Locate the cell with the specified text and output its [x, y] center coordinate. 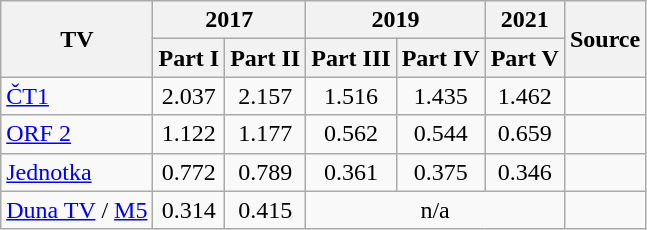
1.435 [440, 96]
1.177 [266, 134]
0.415 [266, 210]
0.544 [440, 134]
0.314 [189, 210]
0.361 [351, 172]
2021 [524, 20]
2017 [230, 20]
0.789 [266, 172]
ORF 2 [77, 134]
1.462 [524, 96]
Part III [351, 58]
TV [77, 39]
2019 [396, 20]
1.516 [351, 96]
ČT1 [77, 96]
Part II [266, 58]
0.659 [524, 134]
Part V [524, 58]
0.772 [189, 172]
Source [604, 39]
Part IV [440, 58]
Part I [189, 58]
Jednotka [77, 172]
2.037 [189, 96]
0.346 [524, 172]
Duna TV / M5 [77, 210]
0.562 [351, 134]
n/a [436, 210]
1.122 [189, 134]
0.375 [440, 172]
2.157 [266, 96]
